Return the [X, Y] coordinate for the center point of the cell that contains the specified text.  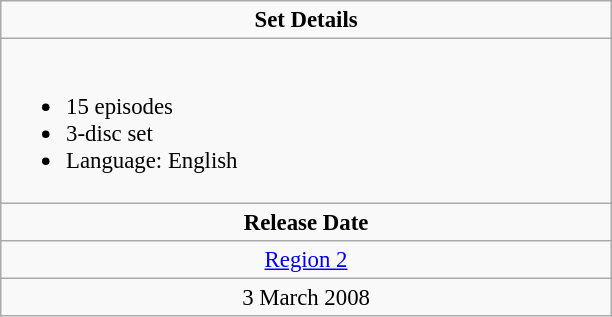
Region 2 [306, 259]
Release Date [306, 222]
Set Details [306, 20]
15 episodes3-disc setLanguage: English [306, 121]
3 March 2008 [306, 297]
